Locate the cell with the specified text and output its (X, Y) center coordinate. 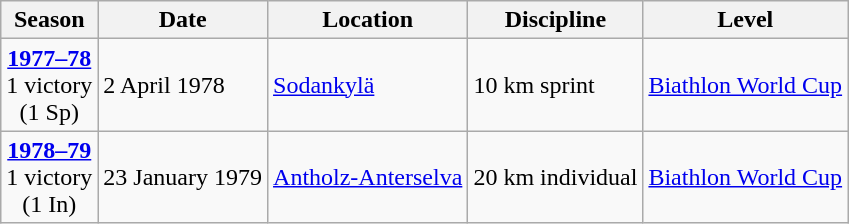
Level (746, 20)
Location (368, 20)
23 January 1979 (183, 177)
Antholz-Anterselva (368, 177)
2 April 1978 (183, 85)
10 km sprint (556, 85)
20 km individual (556, 177)
Discipline (556, 20)
Season (50, 20)
1977–78 1 victory (1 Sp) (50, 85)
1978–79 1 victory (1 In) (50, 177)
Date (183, 20)
Sodankylä (368, 85)
